Return [x, y] of the center of cell containing provided text 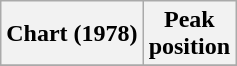
Peakposition [189, 34]
Chart (1978) [72, 34]
